Extract the (X, Y) coordinate from the center of the cell holding the provided text.  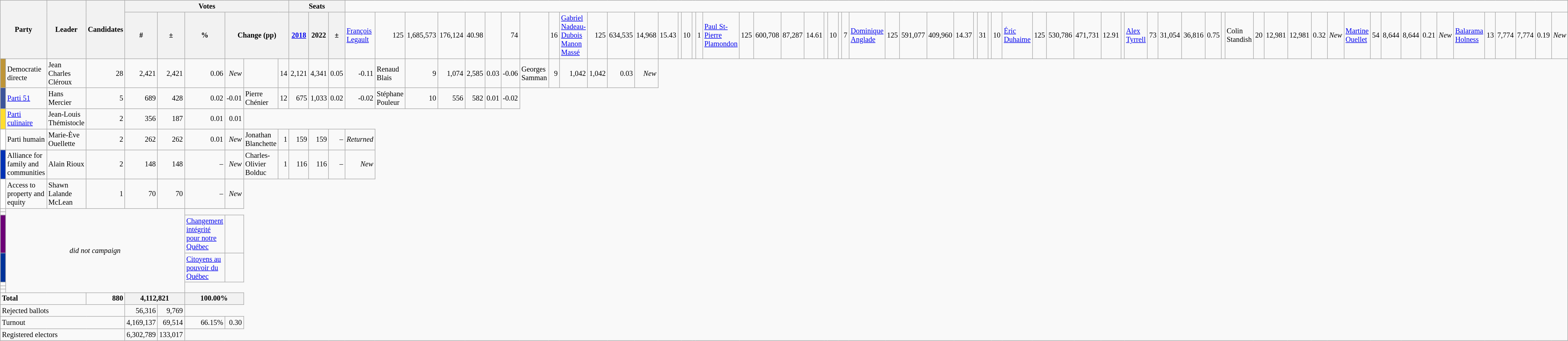
7 (845, 35)
5 (105, 98)
Registered electors (63, 335)
Democratie directe (26, 73)
591,077 (913, 35)
100.00% (214, 298)
40.98 (475, 35)
0.05 (337, 73)
0.30 (234, 322)
87,287 (793, 35)
31,054 (1170, 35)
0.21 (1429, 35)
31 (982, 35)
Pierre Chénier (261, 98)
Change (pp) (257, 35)
Jean-Louis Thémistocle (66, 119)
1,074 (452, 73)
Total (43, 298)
Charles-Olivier Bolduc (261, 164)
530,786 (1060, 35)
356 (141, 119)
1,033 (319, 98)
Parti 51 (26, 98)
Dominique Anglade (867, 35)
634,535 (621, 35)
Hans Mercier (66, 98)
Stéphane Pouleur (390, 98)
0.75 (1213, 35)
176,124 (452, 35)
73 (1153, 35)
Gabriel Nadeau-DuboisManon Massé (573, 35)
Parti humain (26, 140)
Éric Duhaime (1017, 35)
# (141, 35)
Jonathan Blanchette (261, 140)
Party (24, 29)
Rejected ballots (63, 311)
675 (299, 98)
2022 (319, 35)
66.15% (204, 322)
14.61 (814, 35)
36,816 (1194, 35)
6,302,789 (141, 335)
56,316 (141, 311)
Balarama Holness (1469, 35)
Access to property and equity (26, 194)
% (204, 35)
Returned (360, 140)
Martine Ouellet (1357, 35)
François Legault (360, 35)
2,585 (475, 73)
-0.06 (511, 73)
Leader (66, 29)
Candidates (105, 29)
187 (171, 119)
4,169,137 (141, 322)
74 (511, 35)
471,731 (1088, 35)
did not campaign (95, 250)
69,514 (171, 322)
14 (283, 73)
Parti culinaire (26, 119)
Alex Tyrrell (1136, 35)
880 (105, 298)
12 (283, 98)
-0.01 (234, 98)
Alliance for family and communities (26, 164)
0.06 (204, 73)
Changement intégrité pour notre Québec (204, 234)
Paul St-Pierre Plamondon (721, 35)
2,121 (299, 73)
Turnout (63, 322)
582 (475, 98)
4,341 (319, 73)
28 (105, 73)
15.43 (668, 35)
133,017 (171, 335)
600,708 (767, 35)
Votes (207, 6)
13 (1490, 35)
428 (171, 98)
0.32 (1319, 35)
54 (1376, 35)
1,685,573 (421, 35)
16 (554, 35)
Citoyens au pouvoir du Québec (204, 268)
9,769 (171, 311)
14.37 (964, 35)
14,968 (646, 35)
Seats (317, 6)
Jean Charles Cléroux (66, 73)
Marie-Ève Ouellette (66, 140)
689 (141, 98)
20 (1259, 35)
Georges Samman (534, 73)
409,960 (940, 35)
0.19 (1544, 35)
4,112,821 (154, 298)
Alain Rioux (66, 164)
Shawn Lalande McLean (66, 194)
Renaud Blais (390, 73)
12.91 (1111, 35)
Colin Standish (1239, 35)
-0.11 (360, 73)
556 (452, 98)
2018 (299, 35)
